Detect which cell encompasses the target text, then output its [X, Y] center coordinate. 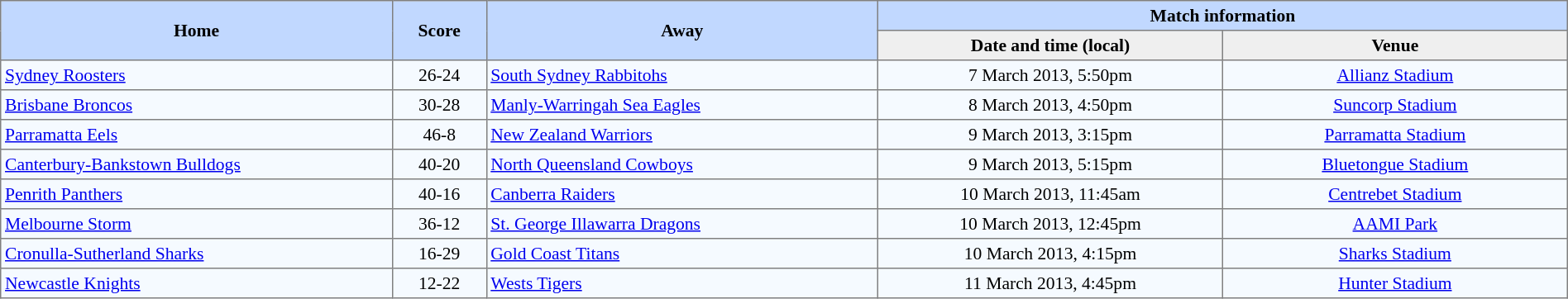
11 March 2013, 4:45pm [1050, 283]
10 March 2013, 4:15pm [1050, 254]
10 March 2013, 12:45pm [1050, 224]
Parramatta Eels [197, 135]
Score [439, 31]
40-16 [439, 194]
Cronulla-Sutherland Sharks [197, 254]
Suncorp Stadium [1394, 105]
Penrith Panthers [197, 194]
Away [682, 31]
Date and time (local) [1050, 45]
St. George Illawarra Dragons [682, 224]
Gold Coast Titans [682, 254]
AAMI Park [1394, 224]
Venue [1394, 45]
16-29 [439, 254]
Manly-Warringah Sea Eagles [682, 105]
Melbourne Storm [197, 224]
10 March 2013, 11:45am [1050, 194]
36-12 [439, 224]
New Zealand Warriors [682, 135]
Newcastle Knights [197, 283]
Centrebet Stadium [1394, 194]
Bluetongue Stadium [1394, 164]
North Queensland Cowboys [682, 164]
Parramatta Stadium [1394, 135]
Sharks Stadium [1394, 254]
Canterbury-Bankstown Bulldogs [197, 164]
12-22 [439, 283]
9 March 2013, 3:15pm [1050, 135]
40-20 [439, 164]
Match information [1223, 16]
South Sydney Rabbitohs [682, 75]
7 March 2013, 5:50pm [1050, 75]
8 March 2013, 4:50pm [1050, 105]
Hunter Stadium [1394, 283]
Canberra Raiders [682, 194]
46-8 [439, 135]
30-28 [439, 105]
Home [197, 31]
Brisbane Broncos [197, 105]
Allianz Stadium [1394, 75]
9 March 2013, 5:15pm [1050, 164]
Sydney Roosters [197, 75]
Wests Tigers [682, 283]
26-24 [439, 75]
